Pinpoint the cell where the given text exists, returning its (x, y) midpoint coordinate. 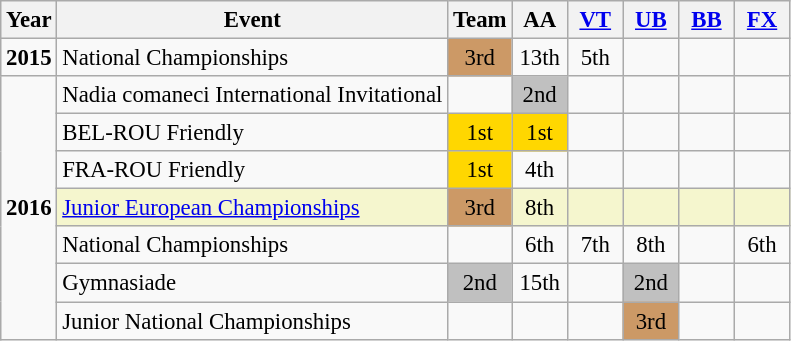
FRA-ROU Friendly (252, 170)
AA (540, 20)
Junior National Championships (252, 321)
Junior European Championships (252, 208)
13th (540, 58)
5th (595, 58)
Team (480, 20)
Gymnasiade (252, 283)
15th (540, 283)
BEL-ROU Friendly (252, 133)
Event (252, 20)
4th (540, 170)
2016 (29, 208)
Nadia comaneci International Invitational (252, 95)
VT (595, 20)
BB (707, 20)
FX (762, 20)
7th (595, 245)
UB (651, 20)
Year (29, 20)
2015 (29, 58)
